Detect which cell encompasses the target text, then output its [X, Y] center coordinate. 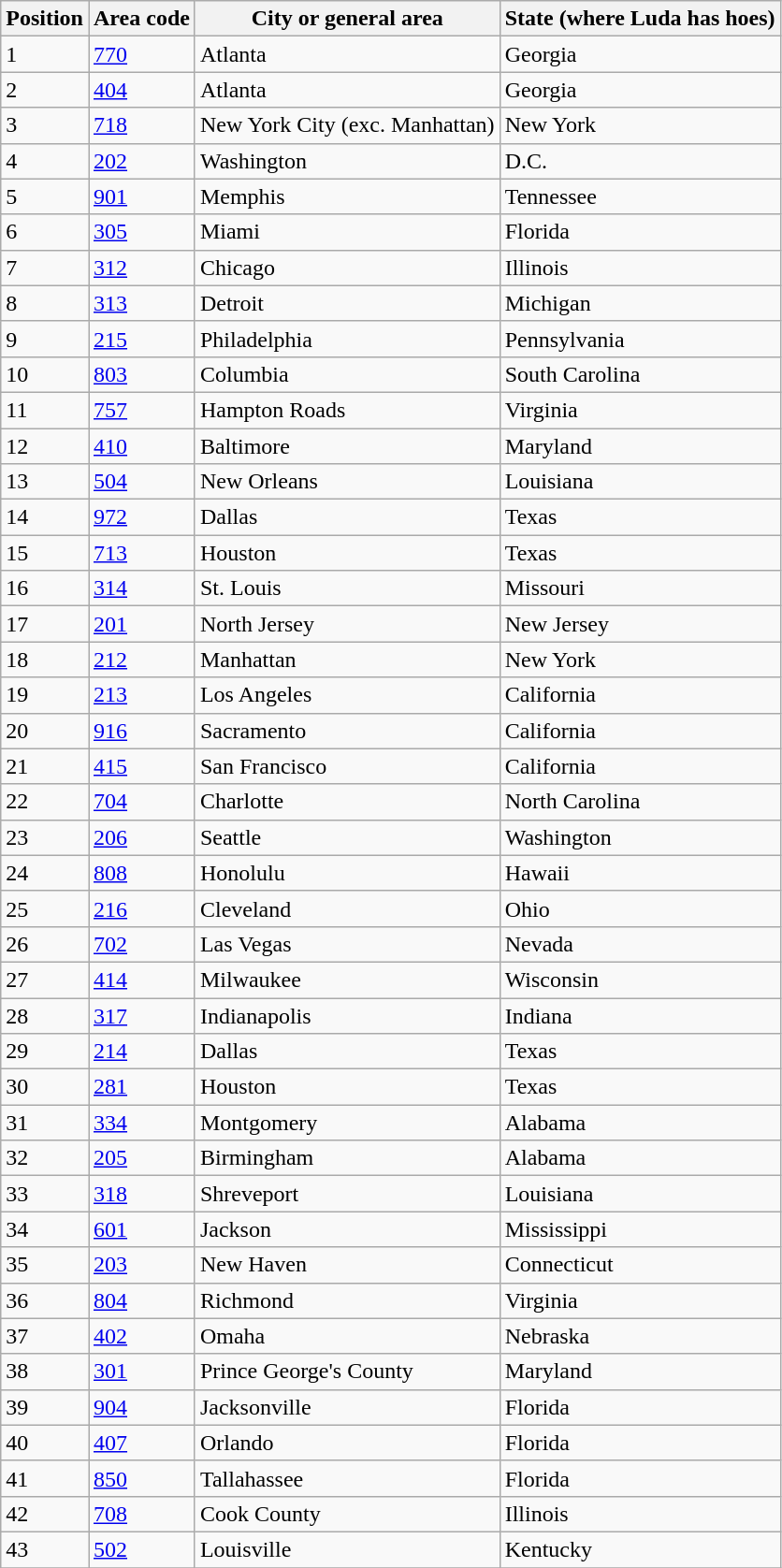
St. Louis [347, 588]
318 [141, 1194]
206 [141, 837]
Nebraska [640, 1336]
770 [141, 54]
281 [141, 1087]
12 [45, 446]
904 [141, 1407]
28 [45, 1015]
Miami [347, 232]
36 [45, 1300]
Tallahassee [347, 1478]
37 [45, 1336]
708 [141, 1514]
Sacramento [347, 731]
24 [45, 873]
5 [45, 196]
216 [141, 908]
40 [45, 1443]
New Jersey [640, 624]
New Haven [347, 1265]
213 [141, 695]
10 [45, 374]
14 [45, 517]
Ohio [640, 908]
2 [45, 90]
212 [141, 660]
415 [141, 766]
Cleveland [347, 908]
Memphis [347, 196]
601 [141, 1229]
33 [45, 1194]
301 [141, 1372]
43 [45, 1549]
Milwaukee [347, 980]
Seattle [347, 837]
31 [45, 1123]
1 [45, 54]
Chicago [347, 268]
D.C. [640, 161]
Los Angeles [347, 695]
205 [141, 1158]
504 [141, 482]
City or general area [347, 19]
32 [45, 1158]
23 [45, 837]
Honolulu [347, 873]
20 [45, 731]
404 [141, 90]
334 [141, 1123]
North Carolina [640, 802]
Michigan [640, 303]
Cook County [347, 1514]
State (where Luda has hoes) [640, 19]
Orlando [347, 1443]
Shreveport [347, 1194]
42 [45, 1514]
Columbia [347, 374]
22 [45, 802]
314 [141, 588]
North Jersey [347, 624]
702 [141, 944]
Hawaii [640, 873]
713 [141, 553]
3 [45, 125]
407 [141, 1443]
305 [141, 232]
Richmond [347, 1300]
7 [45, 268]
6 [45, 232]
Las Vegas [347, 944]
Indiana [640, 1015]
Louisville [347, 1549]
Indianapolis [347, 1015]
850 [141, 1478]
Mississippi [640, 1229]
11 [45, 410]
317 [141, 1015]
South Carolina [640, 374]
916 [141, 731]
Connecticut [640, 1265]
18 [45, 660]
16 [45, 588]
901 [141, 196]
25 [45, 908]
402 [141, 1336]
Baltimore [347, 446]
Position [45, 19]
Birmingham [347, 1158]
808 [141, 873]
Manhattan [347, 660]
312 [141, 268]
414 [141, 980]
718 [141, 125]
15 [45, 553]
8 [45, 303]
New Orleans [347, 482]
Hampton Roads [347, 410]
San Francisco [347, 766]
41 [45, 1478]
35 [45, 1265]
4 [45, 161]
203 [141, 1265]
29 [45, 1052]
30 [45, 1087]
Jackson [347, 1229]
Kentucky [640, 1549]
Philadelphia [347, 339]
Wisconsin [640, 980]
New York City (exc. Manhattan) [347, 125]
34 [45, 1229]
Montgomery [347, 1123]
803 [141, 374]
410 [141, 446]
Omaha [347, 1336]
704 [141, 802]
Pennsylvania [640, 339]
Detroit [347, 303]
Nevada [640, 944]
21 [45, 766]
502 [141, 1549]
38 [45, 1372]
39 [45, 1407]
26 [45, 944]
Jacksonville [347, 1407]
19 [45, 695]
27 [45, 980]
17 [45, 624]
757 [141, 410]
214 [141, 1052]
9 [45, 339]
Missouri [640, 588]
202 [141, 161]
Charlotte [347, 802]
972 [141, 517]
Area code [141, 19]
Tennessee [640, 196]
201 [141, 624]
13 [45, 482]
804 [141, 1300]
Prince George's County [347, 1372]
313 [141, 303]
215 [141, 339]
